Detect which cell encompasses the target text, then output its [x, y] center coordinate. 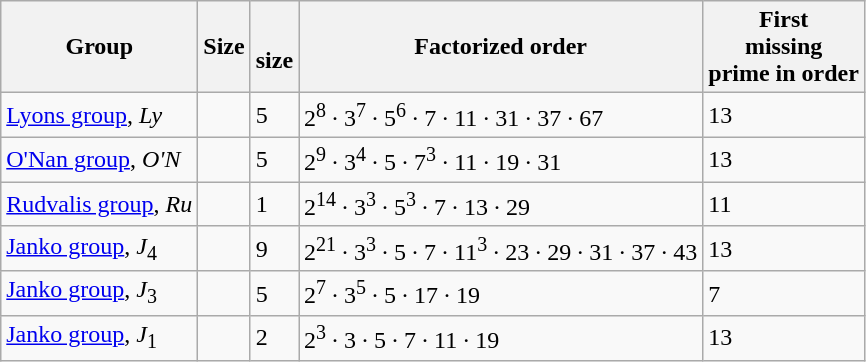
7 [784, 294]
2 [274, 338]
Janko group, J3 [100, 294]
Janko group, J1 [100, 338]
O'Nan group, O'N [100, 160]
Janko group, J4 [100, 248]
27 · 35 · 5 · 17 · 19 [501, 294]
214 · 33 · 53 · 7 · 13 · 29 [501, 204]
9 [274, 248]
23 · 3 · 5 · 7 · 11 · 19 [501, 338]
Firstmissingprime in order [784, 47]
Group [100, 47]
Factorized order [501, 47]
28 · 37 · 56 · 7 · 11 · 31 · 37 · 67 [501, 116]
11 [784, 204]
Lyons group, Ly [100, 116]
221 · 33 · 5 · 7 · 113 · 23 · 29 · 31 · 37 · 43 [501, 248]
size [274, 47]
1 [274, 204]
Rudvalis group, Ru [100, 204]
29 · 34 · 5 · 73 · 11 · 19 · 31 [501, 160]
Size [224, 47]
